Search for the cell housing the specified text and yield its [x, y] center coordinate. 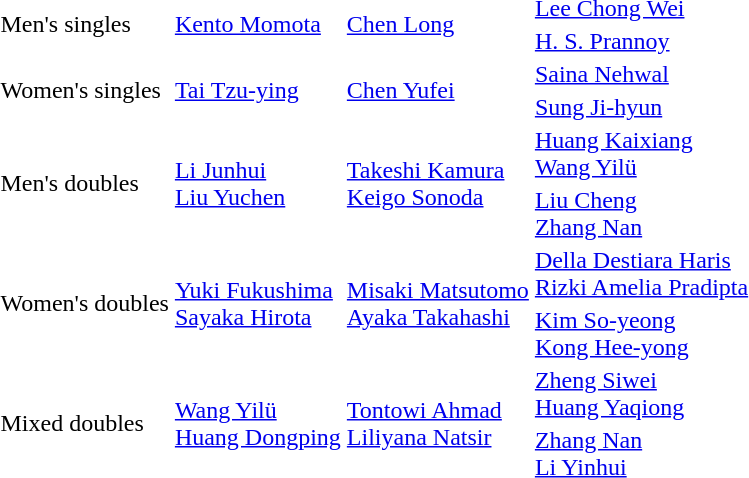
Huang Kaixiang Wang Yilü [641, 154]
Liu Cheng Zhang Nan [641, 214]
Kim So-yeong Kong Hee-yong [641, 334]
Takeshi Kamura Keigo Sonoda [438, 184]
Saina Nehwal [641, 74]
Sung Ji-hyun [641, 107]
H. S. Prannoy [641, 41]
Li Junhui Liu Yuchen [258, 184]
Chen Yufei [438, 90]
Yuki Fukushima Sayaka Hirota [258, 304]
Zheng Siwei Huang Yaqiong [641, 394]
Tai Tzu-ying [258, 90]
Misaki Matsutomo Ayaka Takahashi [438, 304]
Della Destiara Haris Rizki Amelia Pradipta [641, 274]
